Provide the [x, y] coordinate of the cell's center where the given text is located.  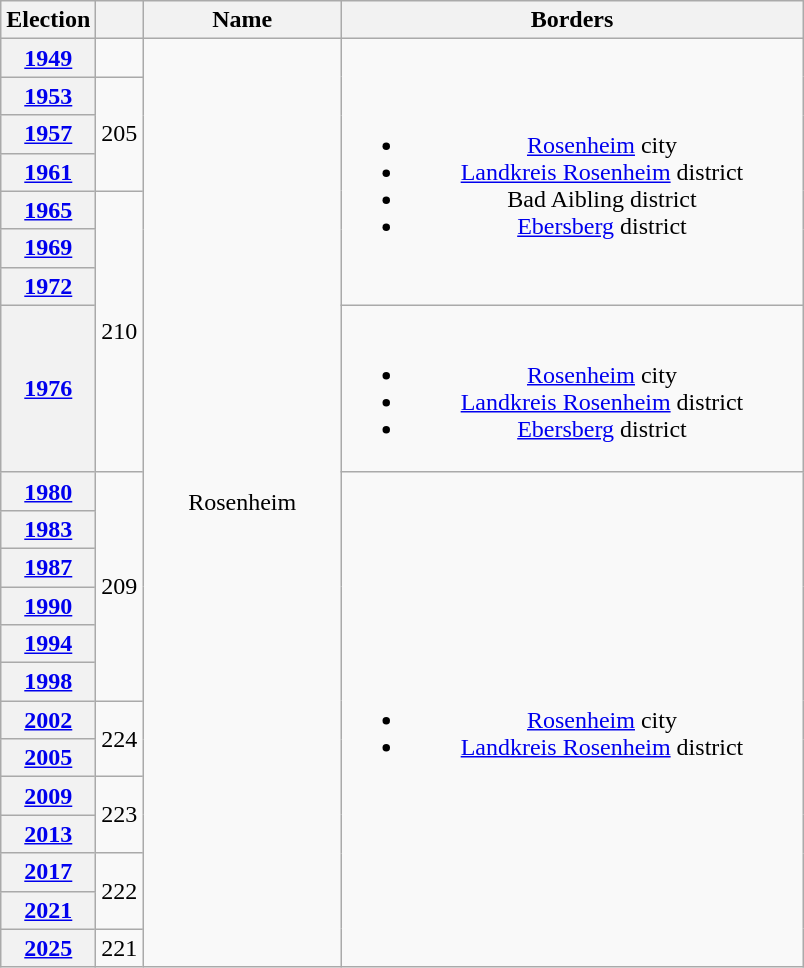
Rosenheim cityLandkreis Rosenheim district [572, 720]
1987 [48, 567]
224 [120, 739]
209 [120, 586]
Rosenheim [242, 503]
Rosenheim cityLandkreis Rosenheim districtBad Aibling districtEbersberg district [572, 172]
1961 [48, 172]
210 [120, 332]
1957 [48, 134]
2025 [48, 948]
223 [120, 815]
Rosenheim cityLandkreis Rosenheim districtEbersberg district [572, 388]
2002 [48, 720]
Election [48, 20]
222 [120, 891]
1983 [48, 529]
2021 [48, 910]
1998 [48, 682]
1953 [48, 96]
1972 [48, 286]
2009 [48, 796]
Borders [572, 20]
2005 [48, 758]
2017 [48, 872]
1969 [48, 248]
1976 [48, 388]
205 [120, 134]
1965 [48, 210]
221 [120, 948]
1949 [48, 58]
1980 [48, 491]
1994 [48, 644]
2013 [48, 834]
Name [242, 20]
1990 [48, 605]
